Detect which cell encompasses the target text, then output its (x, y) center coordinate. 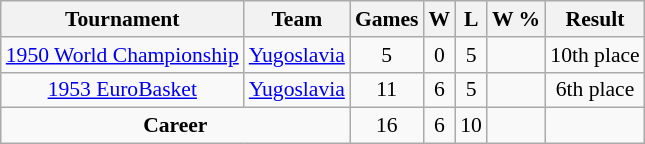
10th place (594, 55)
Team (297, 19)
10 (471, 126)
6th place (594, 90)
Career (176, 126)
W (440, 19)
Result (594, 19)
11 (387, 90)
Games (387, 19)
1950 World Championship (122, 55)
0 (440, 55)
16 (387, 126)
1953 EuroBasket (122, 90)
L (471, 19)
Tournament (122, 19)
W % (516, 19)
